Identify which cell holds the provided text, then report its [X, Y] central coordinate. 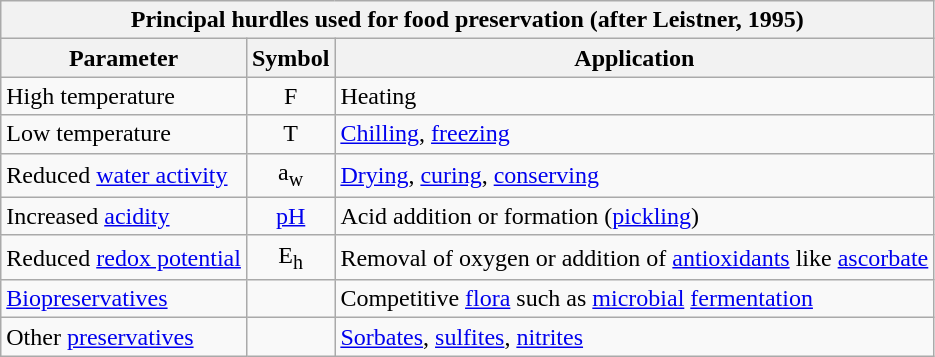
Reduced water activity [124, 175]
Drying, curing, conserving [634, 175]
Sorbates, sulfites, nitrites [634, 337]
Parameter [124, 58]
Eh [290, 257]
Biopreservatives [124, 299]
Increased acidity [124, 216]
Acid addition or formation (pickling) [634, 216]
Removal of oxygen or addition of antioxidants like ascorbate [634, 257]
Symbol [290, 58]
Chilling, freezing [634, 134]
Heating [634, 96]
T [290, 134]
Reduced redox potential [124, 257]
Other preservatives [124, 337]
Low temperature [124, 134]
Principal hurdles used for food preservation (after Leistner, 1995) [468, 20]
F [290, 96]
pH [290, 216]
aw [290, 175]
High temperature [124, 96]
Application [634, 58]
Competitive flora such as microbial fermentation [634, 299]
